Provide the (X, Y) coordinate of the cell's center where the given text is located.  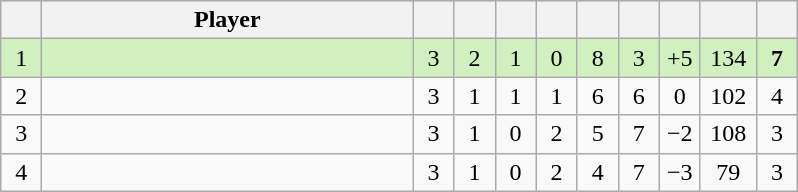
Player (228, 20)
108 (728, 134)
102 (728, 96)
5 (598, 134)
−3 (680, 172)
−2 (680, 134)
79 (728, 172)
8 (598, 58)
+5 (680, 58)
134 (728, 58)
